For the text-containing cell, return its midpoint in [x, y] coordinate format. 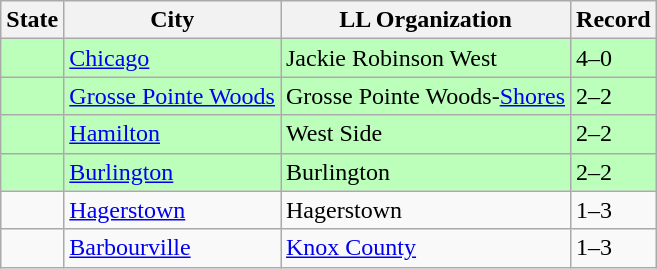
Hamilton [172, 134]
State [32, 20]
Chicago [172, 58]
Grosse Pointe Woods-Shores [425, 96]
Knox County [425, 248]
Grosse Pointe Woods [172, 96]
City [172, 20]
Jackie Robinson West [425, 58]
Barbourville [172, 248]
4–0 [614, 58]
LL Organization [425, 20]
Record [614, 20]
West Side [425, 134]
